Identify which cell holds the provided text, then report its (x, y) central coordinate. 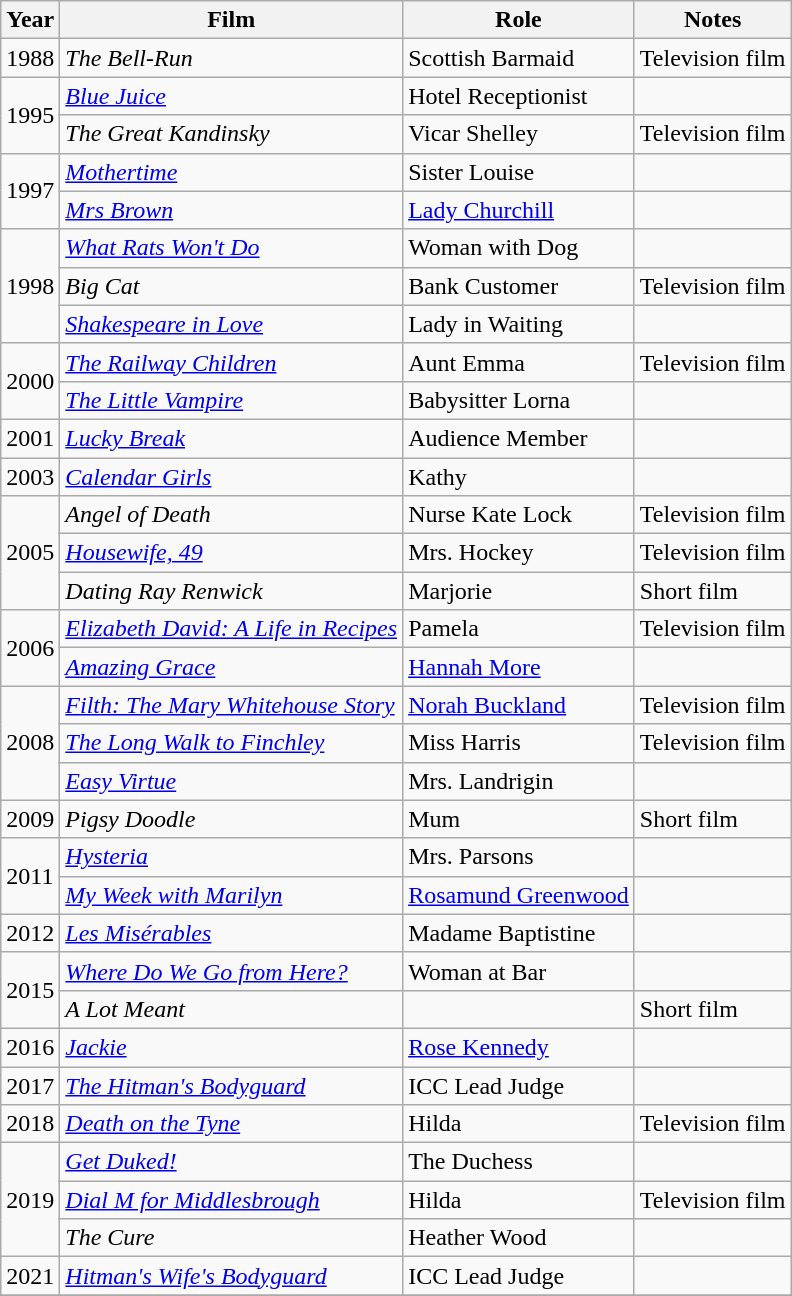
2005 (30, 553)
Filth: The Mary Whitehouse Story (232, 705)
Sister Louise (519, 172)
Role (519, 20)
Hotel Receptionist (519, 96)
2000 (30, 381)
Heather Wood (519, 1238)
Jackie (232, 1047)
2011 (30, 876)
Miss Harris (519, 743)
Big Cat (232, 286)
Hysteria (232, 857)
Dating Ray Renwick (232, 591)
2009 (30, 819)
2017 (30, 1085)
Death on the Tyne (232, 1124)
Easy Virtue (232, 781)
1988 (30, 58)
The Hitman's Bodyguard (232, 1085)
Mrs. Hockey (519, 553)
Film (232, 20)
2018 (30, 1124)
Mothertime (232, 172)
Amazing Grace (232, 667)
Dial M for Middlesbrough (232, 1200)
Calendar Girls (232, 477)
Woman with Dog (519, 248)
Mrs Brown (232, 210)
Marjorie (519, 591)
Pamela (519, 629)
The Cure (232, 1238)
Mrs. Parsons (519, 857)
Vicar Shelley (519, 134)
1997 (30, 191)
1998 (30, 286)
Where Do We Go from Here? (232, 971)
Scottish Barmaid (519, 58)
Shakespeare in Love (232, 324)
The Little Vampire (232, 400)
Audience Member (519, 438)
Madame Baptistine (519, 933)
Get Duked! (232, 1162)
The Bell-Run (232, 58)
Norah Buckland (519, 705)
Les Misérables (232, 933)
Angel of Death (232, 515)
2003 (30, 477)
Mrs. Landrigin (519, 781)
2015 (30, 990)
Bank Customer (519, 286)
Kathy (519, 477)
Lady in Waiting (519, 324)
2019 (30, 1200)
Lucky Break (232, 438)
1995 (30, 115)
Year (30, 20)
The Duchess (519, 1162)
My Week with Marilyn (232, 895)
Babysitter Lorna (519, 400)
2016 (30, 1047)
Rosamund Greenwood (519, 895)
The Railway Children (232, 362)
Elizabeth David: A Life in Recipes (232, 629)
Woman at Bar (519, 971)
Notes (712, 20)
Lady Churchill (519, 210)
Hitman's Wife's Bodyguard (232, 1276)
Hannah More (519, 667)
What Rats Won't Do (232, 248)
Rose Kennedy (519, 1047)
Pigsy Doodle (232, 819)
A Lot Meant (232, 1009)
Aunt Emma (519, 362)
Mum (519, 819)
Blue Juice (232, 96)
Nurse Kate Lock (519, 515)
The Great Kandinsky (232, 134)
2001 (30, 438)
2006 (30, 648)
2021 (30, 1276)
Housewife, 49 (232, 553)
The Long Walk to Finchley (232, 743)
2008 (30, 743)
2012 (30, 933)
